Return the (X, Y) coordinate for the center point of the cell that contains the specified text.  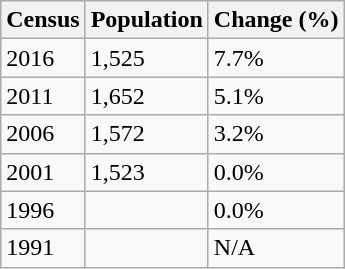
Change (%) (276, 20)
2011 (43, 96)
N/A (276, 248)
2016 (43, 58)
2006 (43, 134)
2001 (43, 172)
5.1% (276, 96)
1,572 (146, 134)
1996 (43, 210)
1,652 (146, 96)
1,523 (146, 172)
1991 (43, 248)
3.2% (276, 134)
7.7% (276, 58)
Population (146, 20)
1,525 (146, 58)
Census (43, 20)
